Output the [X, Y] coordinate of the center of the cell containing the given text.  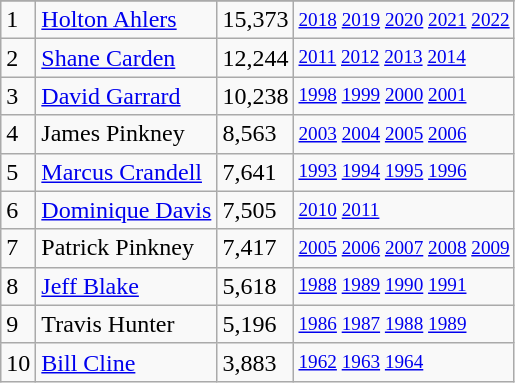
2011 2012 2013 2014 [404, 58]
3,883 [256, 362]
1962 1963 1964 [404, 362]
2 [18, 58]
Travis Hunter [126, 324]
David Garrard [126, 96]
Bill Cline [126, 362]
1986 1987 1988 1989 [404, 324]
1993 1994 1995 1996 [404, 172]
9 [18, 324]
1988 1989 1990 1991 [404, 286]
8,563 [256, 134]
4 [18, 134]
5,618 [256, 286]
6 [18, 210]
Jeff Blake [126, 286]
Marcus Crandell [126, 172]
3 [18, 96]
Shane Carden [126, 58]
2010 2011 [404, 210]
7,505 [256, 210]
10,238 [256, 96]
5 [18, 172]
7,641 [256, 172]
2018 2019 2020 2021 2022 [404, 20]
10 [18, 362]
12,244 [256, 58]
Holton Ahlers [126, 20]
7 [18, 248]
2005 2006 2007 2008 2009 [404, 248]
7,417 [256, 248]
James Pinkney [126, 134]
5,196 [256, 324]
8 [18, 286]
Patrick Pinkney [126, 248]
1 [18, 20]
1998 1999 2000 2001 [404, 96]
Dominique Davis [126, 210]
15,373 [256, 20]
2003 2004 2005 2006 [404, 134]
